Return (x, y) of the center of cell containing provided text 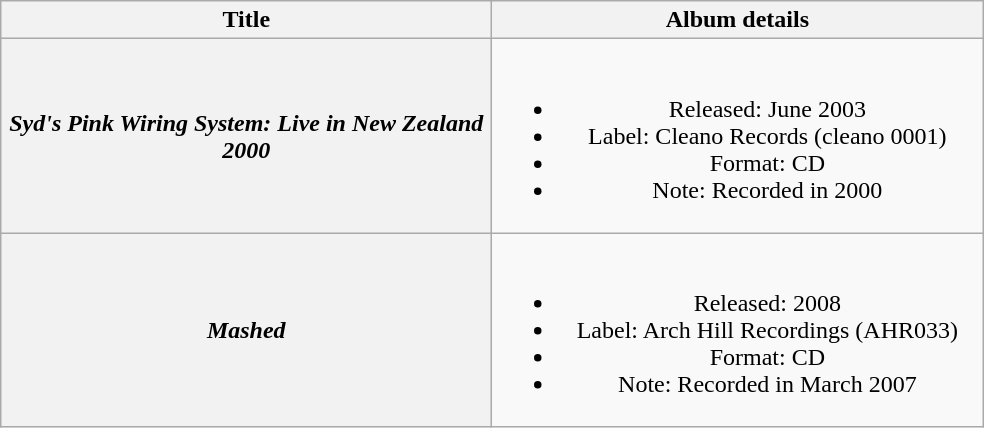
Released: 2008Label: Arch Hill Recordings (AHR033)Format: CDNote: Recorded in March 2007 (738, 330)
Mashed (246, 330)
Title (246, 20)
Album details (738, 20)
Syd's Pink Wiring System: Live in New Zealand 2000 (246, 136)
Released: June 2003Label: Cleano Records (cleano 0001)Format: CDNote: Recorded in 2000 (738, 136)
